Find where the given text appears and provide that cell's center as (x, y) coordinate. 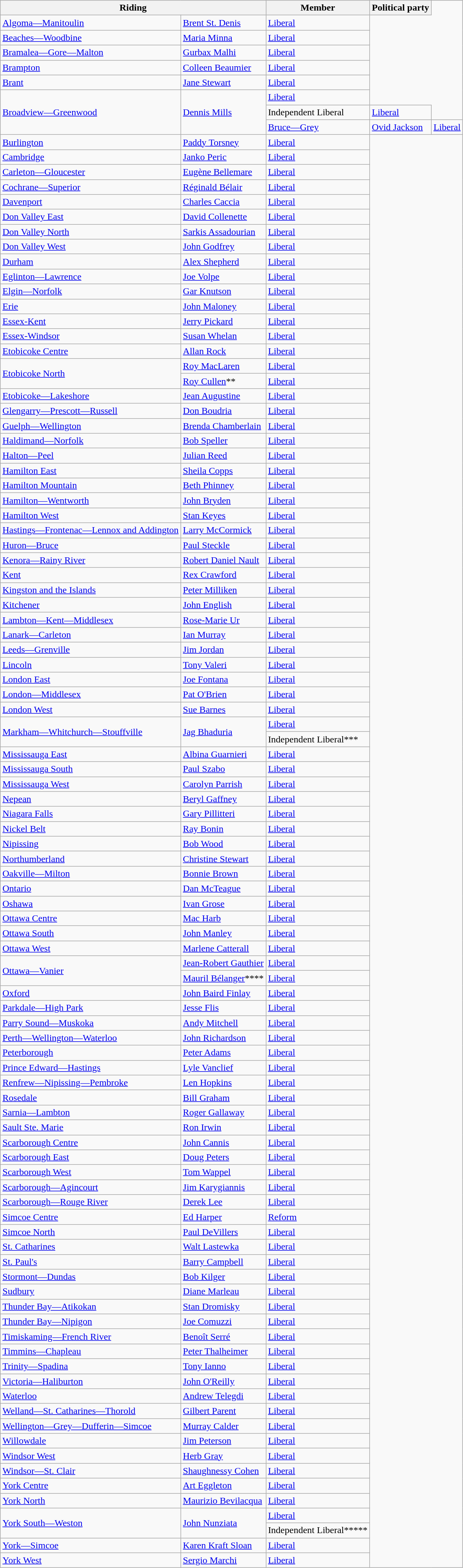
Rose-Marie Ur (223, 620)
Réginald Bélair (223, 187)
Roy Cullen** (223, 381)
Lanark—Carleton (91, 635)
Brampton (91, 67)
Algoma—Manitoulin (91, 23)
Nickel Belt (91, 829)
Joe Comuzzi (223, 1321)
Stan Dromisky (223, 1306)
Jag Bhaduria (223, 732)
Jesse Flis (223, 1008)
Haldimand—Norfolk (91, 441)
Scarborough Centre (91, 1142)
Leeds—Grenville (91, 649)
Gurbax Malhi (223, 53)
Bill Graham (223, 1097)
Beaches—Woodbine (91, 38)
John O'Reilly (223, 1381)
Joe Fontana (223, 680)
Bob Wood (223, 844)
Andy Mitchell (223, 1023)
Lambton—Kent—Middlesex (91, 620)
Sergio Marchi (223, 1560)
Davenport (91, 202)
Gilbert Parent (223, 1411)
Peter Milliken (223, 590)
Albina Guarnieri (223, 754)
Julian Reed (223, 456)
Don Valley West (91, 247)
Marlene Catterall (223, 948)
Hamilton—Wentworth (91, 500)
Ottawa—Vanier (91, 971)
Lincoln (91, 665)
Erie (91, 306)
John English (223, 605)
Scarborough—Rouge River (91, 1202)
Parkdale—High Park (91, 1008)
Windsor West (91, 1456)
Tony Valeri (223, 665)
Mississauga East (91, 754)
Sault Ste. Marie (91, 1127)
Hamilton Mountain (91, 486)
Ed Harper (223, 1217)
Paul Steckle (223, 545)
York South—Weston (91, 1523)
Jim Peterson (223, 1441)
Mauril Bélanger**** (223, 978)
Jean Augustine (223, 396)
St. Paul's (91, 1262)
Independent Liberal (318, 112)
Alex Shepherd (223, 262)
Herb Gray (223, 1456)
Peterborough (91, 1053)
Simcoe Centre (91, 1217)
Oshawa (91, 903)
Mississauga South (91, 769)
Rex Crawford (223, 575)
Ron Irwin (223, 1127)
Jim Jordan (223, 649)
Eugène Bellemare (223, 172)
David Collenette (223, 217)
Timiskaming—French River (91, 1336)
Halton—Peel (91, 456)
York Centre (91, 1486)
Brent St. Denis (223, 23)
York—Simcoe (91, 1545)
Thunder Bay—Nipigon (91, 1321)
Political party (401, 8)
Beryl Gaffney (223, 799)
Independent Liberal***** (318, 1530)
Hamilton East (91, 471)
Stan Keyes (223, 515)
Bruce—Grey (318, 127)
Kingston and the Islands (91, 590)
Oakville—Milton (91, 873)
Niagara Falls (91, 814)
Karen Kraft Sloan (223, 1545)
Scarborough East (91, 1157)
Jean-Robert Gauthier (223, 963)
Tony Ianno (223, 1366)
Charles Caccia (223, 202)
Guelph—Wellington (91, 426)
Member (318, 8)
London—Middlesex (91, 695)
Shaughnessy Cohen (223, 1471)
Christine Stewart (223, 859)
Paddy Torsney (223, 142)
Burlington (91, 142)
Jim Karygiannis (223, 1187)
John Bryden (223, 500)
Nepean (91, 799)
John Richardson (223, 1038)
John Manley (223, 933)
Reform (318, 1217)
Ontario (91, 888)
Ottawa West (91, 948)
Maurizio Bevilacqua (223, 1501)
Carleton—Gloucester (91, 172)
Larry McCormick (223, 530)
Wellington—Grey—Dufferin—Simcoe (91, 1426)
Ray Bonin (223, 829)
Scarborough—Agincourt (91, 1187)
John Cannis (223, 1142)
John Nunziata (223, 1523)
Cambridge (91, 157)
Kent (91, 575)
Ottawa South (91, 933)
Murray Calder (223, 1426)
Colleen Beaumier (223, 67)
Paul DeVillers (223, 1232)
Northumberland (91, 859)
Rosedale (91, 1097)
Beth Phinney (223, 486)
Gary Pillitteri (223, 814)
Riding (133, 8)
Windsor—St. Clair (91, 1471)
Thunder Bay—Atikokan (91, 1306)
Janko Peric (223, 157)
Willowdale (91, 1441)
Scarborough West (91, 1172)
Roy MacLaren (223, 366)
Tom Wappel (223, 1172)
Ovid Jackson (401, 127)
Art Eggleton (223, 1486)
Don Valley East (91, 217)
Trinity—Spadina (91, 1366)
John Maloney (223, 306)
London East (91, 680)
Kitchener (91, 605)
Walt Lastewka (223, 1247)
Ottawa Centre (91, 919)
Andrew Telegdi (223, 1396)
Ian Murray (223, 635)
Sue Barnes (223, 709)
Hastings—Frontenac—Lennox and Addington (91, 530)
Don Valley North (91, 232)
John Baird Finlay (223, 993)
Markham—Whitchurch—Stouffville (91, 732)
Broadview—Greenwood (91, 112)
Sarkis Assadourian (223, 232)
Gar Knutson (223, 291)
Oxford (91, 993)
Ivan Grose (223, 903)
York West (91, 1560)
York North (91, 1501)
Essex-Kent (91, 321)
Don Boudria (223, 411)
Welland—St. Catharines—Thorold (91, 1411)
Cochrane—Superior (91, 187)
Nipissing (91, 844)
Bramalea—Gore—Malton (91, 53)
Allan Rock (223, 351)
Paul Szabo (223, 769)
Roger Gallaway (223, 1112)
Susan Whelan (223, 336)
Doug Peters (223, 1157)
Prince Edward—Hastings (91, 1068)
Etobicoke Centre (91, 351)
Etobicoke—Lakeshore (91, 396)
Essex-Windsor (91, 336)
Simcoe North (91, 1232)
Maria Minna (223, 38)
Diane Marleau (223, 1292)
Kenora—Rainy River (91, 560)
London West (91, 709)
Waterloo (91, 1396)
Sheila Copps (223, 471)
Sudbury (91, 1292)
Pat O'Brien (223, 695)
Bob Speller (223, 441)
Jane Stewart (223, 82)
Etobicoke North (91, 373)
Peter Thalheimer (223, 1351)
John Godfrey (223, 247)
Eglinton—Lawrence (91, 276)
Bob Kilger (223, 1277)
Len Hopkins (223, 1082)
Bonnie Brown (223, 873)
Barry Campbell (223, 1262)
Parry Sound—Muskoka (91, 1023)
Renfrew—Nipissing—Pembroke (91, 1082)
Carolyn Parrish (223, 784)
Robert Daniel Nault (223, 560)
Lyle Vanclief (223, 1068)
Hamilton West (91, 515)
Jerry Pickard (223, 321)
Timmins—Chapleau (91, 1351)
Glengarry—Prescott—Russell (91, 411)
Mac Harb (223, 919)
Victoria—Haliburton (91, 1381)
Brant (91, 82)
Perth—Wellington—Waterloo (91, 1038)
Benoît Serré (223, 1336)
St. Catharines (91, 1247)
Durham (91, 262)
Sarnia—Lambton (91, 1112)
Brenda Chamberlain (223, 426)
Elgin—Norfolk (91, 291)
Stormont—Dundas (91, 1277)
Mississauga West (91, 784)
Joe Volpe (223, 276)
Derek Lee (223, 1202)
Peter Adams (223, 1053)
Independent Liberal*** (318, 739)
Dan McTeague (223, 888)
Huron—Bruce (91, 545)
Dennis Mills (223, 112)
